Determine the (x, y) coordinate at the center of the cell enclosing the given text.  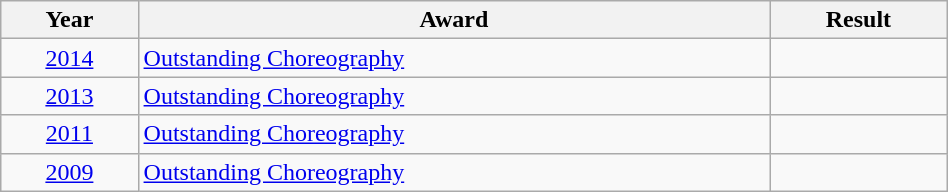
Year (70, 20)
2011 (70, 134)
2009 (70, 172)
Result (859, 20)
2014 (70, 58)
Award (454, 20)
2013 (70, 96)
